Provide the [X, Y] coordinate of the cell's center where the given text is located.  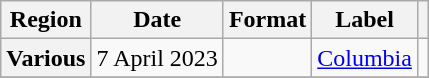
Various [46, 58]
7 April 2023 [157, 58]
Columbia [365, 58]
Date [157, 20]
Label [365, 20]
Format [267, 20]
Region [46, 20]
